Find where the given text appears and provide that cell's center as [x, y] coordinate. 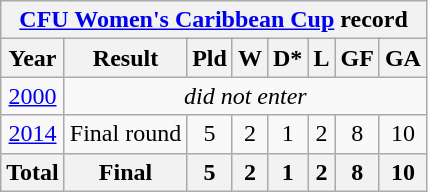
D* [287, 58]
did not enter [245, 96]
Result [125, 58]
2000 [33, 96]
L [322, 58]
Final [125, 172]
Total [33, 172]
2014 [33, 134]
GA [402, 58]
Year [33, 58]
CFU Women's Caribbean Cup record [214, 20]
W [250, 58]
Final round [125, 134]
GF [357, 58]
Pld [210, 58]
